Return (X, Y) of the center of cell containing provided text 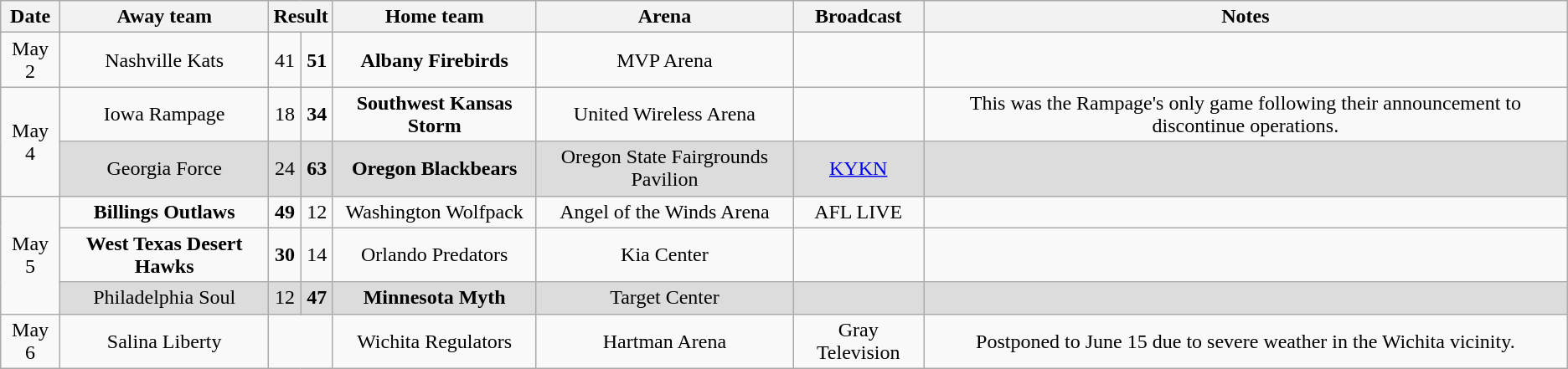
Salina Liberty (164, 341)
Wichita Regulators (434, 341)
Gray Television (859, 341)
30 (285, 254)
Billings Outlaws (164, 212)
Kia Center (665, 254)
34 (317, 114)
Oregon State Fairgrounds Pavilion (665, 169)
May 6 (30, 341)
May 5 (30, 254)
Georgia Force (164, 169)
Home team (434, 17)
63 (317, 169)
49 (285, 212)
Hartman Arena (665, 341)
Postponed to June 15 due to severe weather in the Wichita vicinity. (1246, 341)
14 (317, 254)
Oregon Blackbears (434, 169)
Washington Wolfpack (434, 212)
May 2 (30, 60)
41 (285, 60)
Southwest Kansas Storm (434, 114)
Minnesota Myth (434, 298)
This was the Rampage's only game following their announcement to discontinue operations. (1246, 114)
24 (285, 169)
Result (301, 17)
May 4 (30, 141)
Orlando Predators (434, 254)
AFL LIVE (859, 212)
Nashville Kats (164, 60)
Arena (665, 17)
United Wireless Arena (665, 114)
KYKN (859, 169)
Iowa Rampage (164, 114)
MVP Arena (665, 60)
Away team (164, 17)
Albany Firebirds (434, 60)
Date (30, 17)
Notes (1246, 17)
Target Center (665, 298)
51 (317, 60)
West Texas Desert Hawks (164, 254)
47 (317, 298)
Philadelphia Soul (164, 298)
Angel of the Winds Arena (665, 212)
18 (285, 114)
Broadcast (859, 17)
